Capture the cell that displays the provided text and extract its (x, y) central coordinate. 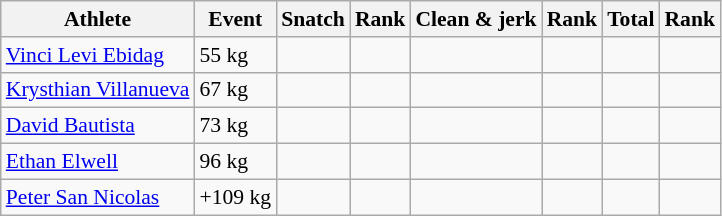
Krysthian Villanueva (98, 90)
Snatch (313, 19)
Vinci Levi Ebidag (98, 55)
73 kg (235, 126)
Peter San Nicolas (98, 197)
Ethan Elwell (98, 162)
David Bautista (98, 126)
Clean & jerk (476, 19)
96 kg (235, 162)
Event (235, 19)
67 kg (235, 90)
+109 kg (235, 197)
Total (630, 19)
55 kg (235, 55)
Athlete (98, 19)
